For the text-containing cell, return its midpoint in (x, y) coordinate format. 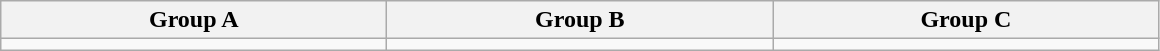
Group A (194, 20)
Group C (966, 20)
Group B (580, 20)
